Extract the (x, y) coordinate from the center of the cell holding the provided text.  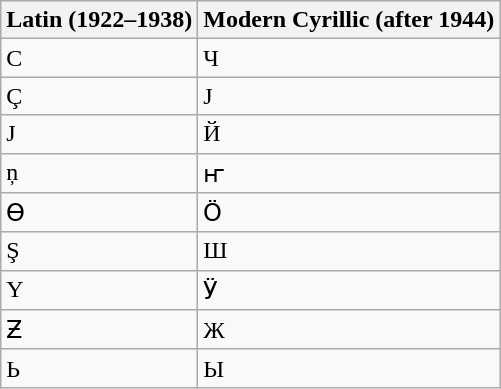
Й (349, 134)
Ӱ (349, 290)
ņ (100, 173)
Ш (349, 251)
Ы (349, 368)
Modern Cyrillic (after 1944) (349, 20)
Ç (100, 96)
J (100, 134)
Ь (100, 368)
Ɵ (100, 213)
ҥ (349, 173)
C (100, 58)
Y (100, 290)
Ӧ (349, 213)
Ч (349, 58)
Ş (100, 251)
Ј (349, 96)
Ж (349, 330)
Ƶ (100, 330)
Latin (1922–1938) (100, 20)
